Provide the [X, Y] coordinate of the cell's center where the given text is located.  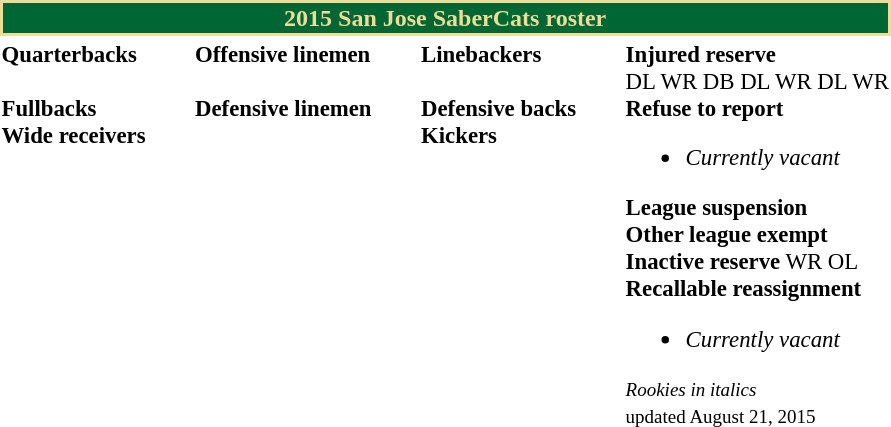
2015 San Jose SaberCats roster [445, 18]
